Locate the cell with the specified text and output its (x, y) center coordinate. 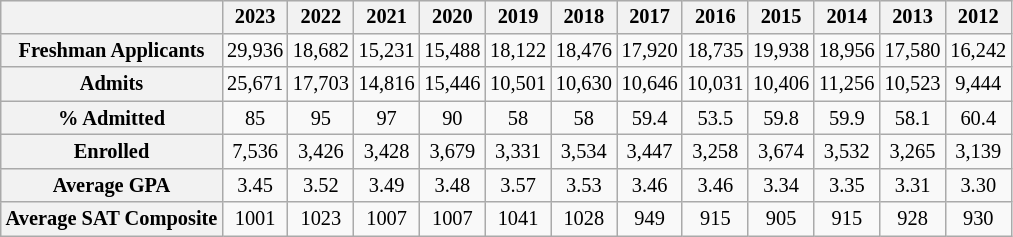
2019 (518, 17)
2012 (978, 17)
18,956 (847, 51)
29,936 (255, 51)
2020 (452, 17)
3,447 (650, 152)
3.48 (452, 185)
3,534 (584, 152)
3,265 (913, 152)
10,646 (650, 84)
59.8 (781, 118)
3.31 (913, 185)
19,938 (781, 51)
2018 (584, 17)
3,258 (715, 152)
17,580 (913, 51)
Average GPA (112, 185)
3.35 (847, 185)
3.34 (781, 185)
2016 (715, 17)
3.30 (978, 185)
10,406 (781, 84)
1041 (518, 219)
10,523 (913, 84)
Freshman Applicants (112, 51)
15,488 (452, 51)
3,532 (847, 152)
2021 (387, 17)
18,682 (321, 51)
1001 (255, 219)
928 (913, 219)
15,446 (452, 84)
18,122 (518, 51)
2014 (847, 17)
15,231 (387, 51)
3.52 (321, 185)
60.4 (978, 118)
2022 (321, 17)
3,674 (781, 152)
3,679 (452, 152)
18,735 (715, 51)
930 (978, 219)
85 (255, 118)
3,426 (321, 152)
95 (321, 118)
25,671 (255, 84)
1023 (321, 219)
2013 (913, 17)
14,816 (387, 84)
3.53 (584, 185)
11,256 (847, 84)
59.9 (847, 118)
58.1 (913, 118)
Average SAT Composite (112, 219)
Enrolled (112, 152)
18,476 (584, 51)
17,920 (650, 51)
59.4 (650, 118)
7,536 (255, 152)
2023 (255, 17)
10,031 (715, 84)
2017 (650, 17)
9,444 (978, 84)
2015 (781, 17)
3,139 (978, 152)
3.49 (387, 185)
1028 (584, 219)
10,501 (518, 84)
% Admitted (112, 118)
3.45 (255, 185)
3,331 (518, 152)
97 (387, 118)
Admits (112, 84)
17,703 (321, 84)
10,630 (584, 84)
16,242 (978, 51)
3,428 (387, 152)
3.57 (518, 185)
53.5 (715, 118)
90 (452, 118)
905 (781, 219)
949 (650, 219)
